Search for the cell housing the specified text and yield its (X, Y) center coordinate. 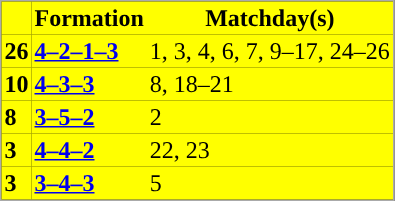
4–3–3 (90, 84)
3–4–3 (90, 182)
3–5–2 (90, 116)
8 (17, 116)
8, 18–21 (270, 84)
22, 23 (270, 150)
1, 3, 4, 6, 7, 9–17, 24–26 (270, 50)
Formation (90, 18)
Matchday(s) (270, 18)
5 (270, 182)
4–4–2 (90, 150)
10 (17, 84)
26 (17, 50)
2 (270, 116)
4–2–1–3 (90, 50)
